Provide the [X, Y] coordinate of the cell's center where the given text is located.  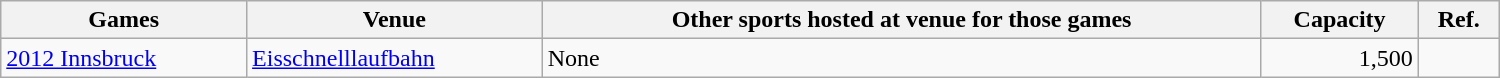
Other sports hosted at venue for those games [902, 20]
Games [124, 20]
1,500 [1340, 58]
2012 Innsbruck [124, 58]
None [902, 58]
Eisschnelllaufbahn [395, 58]
Ref. [1458, 20]
Venue [395, 20]
Capacity [1340, 20]
